Return the [x, y] coordinate for the center point of the cell that contains the specified text.  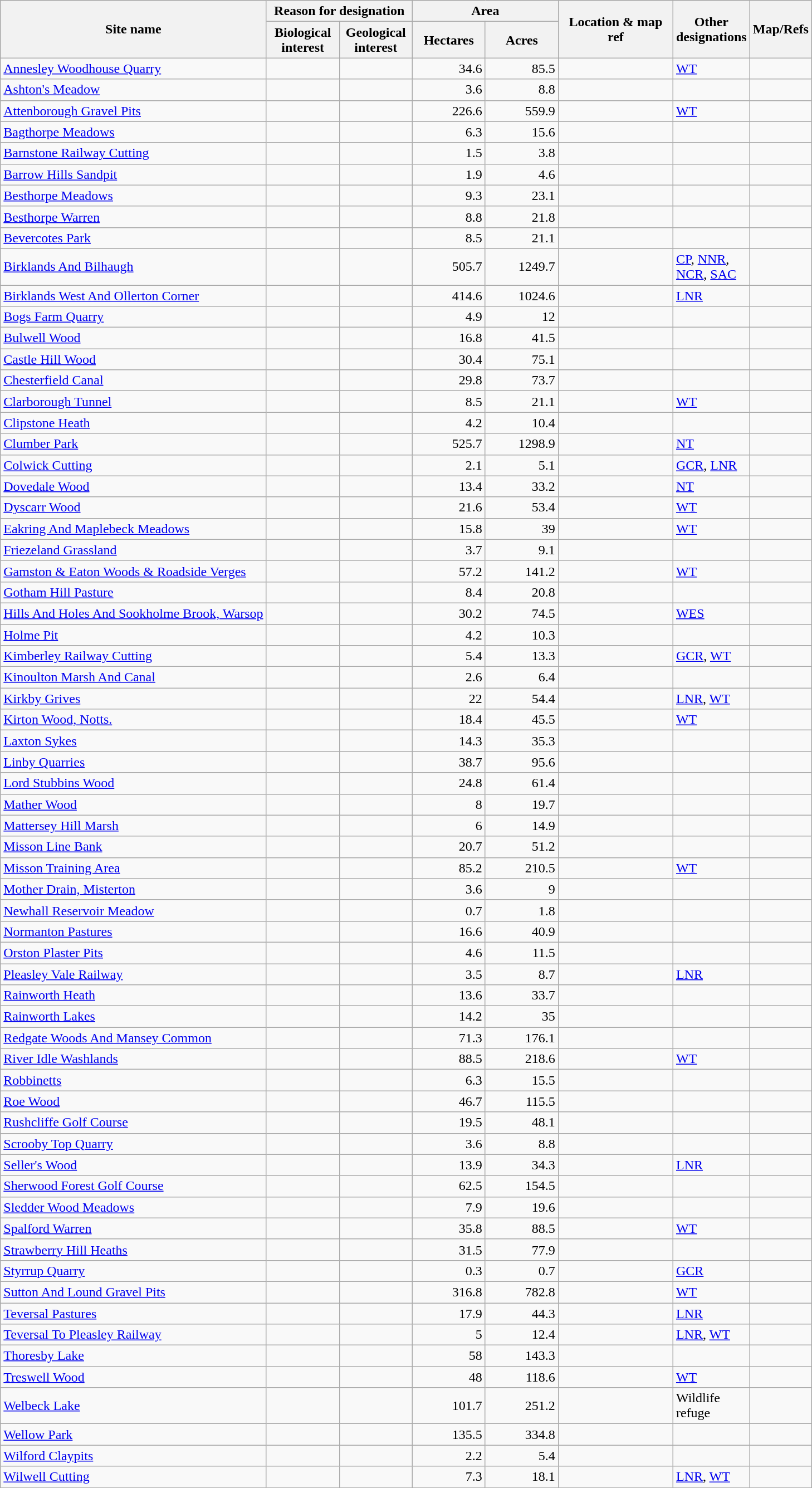
95.6 [521, 762]
Mather Wood [134, 804]
143.3 [521, 1356]
Reason for designation [339, 11]
Clumber Park [134, 444]
Sutton And Lound Gravel Pits [134, 1292]
23.1 [521, 196]
21.6 [449, 508]
30.4 [449, 359]
19.6 [521, 1207]
Wilford Claypits [134, 1456]
7.3 [449, 1477]
Scrooby Top Quarry [134, 1144]
1.9 [449, 174]
115.5 [521, 1101]
46.7 [449, 1101]
Castle Hill Wood [134, 359]
Seller's Wood [134, 1165]
Styrrup Quarry [134, 1271]
35.8 [449, 1228]
48.1 [521, 1123]
135.5 [449, 1435]
Ashton's Meadow [134, 90]
Strawberry Hill Heaths [134, 1250]
GCR, WT [711, 656]
9.1 [521, 550]
14.3 [449, 741]
Bagthorpe Meadows [134, 132]
Geological interest [375, 40]
Besthorpe Meadows [134, 196]
8.7 [521, 974]
Gotham Hill Pasture [134, 592]
1024.6 [521, 296]
Bevercotes Park [134, 238]
9.3 [449, 196]
176.1 [521, 1038]
38.7 [449, 762]
Acres [521, 40]
10.3 [521, 635]
35.3 [521, 741]
Normanton Pastures [134, 931]
Mattersey Hill Marsh [134, 826]
40.9 [521, 931]
11.5 [521, 953]
Other designations [711, 29]
18.4 [449, 720]
61.4 [521, 783]
1.8 [521, 910]
334.8 [521, 1435]
118.6 [521, 1377]
5.1 [521, 465]
Location & map ref [615, 29]
Misson Training Area [134, 868]
Kinoulton Marsh And Canal [134, 677]
48 [449, 1377]
1298.9 [521, 444]
Colwick Cutting [134, 465]
54.4 [521, 699]
Kirkby Grives [134, 699]
Birklands And Bilhaugh [134, 266]
13.9 [449, 1165]
18.1 [521, 1477]
8.4 [449, 592]
0.3 [449, 1271]
GCR [711, 1271]
141.2 [521, 571]
1.5 [449, 153]
31.5 [449, 1250]
2.2 [449, 1456]
Kimberley Railway Cutting [134, 656]
19.5 [449, 1123]
Wildlife refuge [711, 1406]
Clipstone Heath [134, 423]
6 [449, 826]
20.8 [521, 592]
210.5 [521, 868]
Treswell Wood [134, 1377]
Sledder Wood Meadows [134, 1207]
4.9 [449, 317]
Eakring And Maplebeck Meadows [134, 529]
Sherwood Forest Golf Course [134, 1186]
Welbeck Lake [134, 1406]
Rainworth Heath [134, 996]
75.1 [521, 359]
Site name [134, 29]
15.5 [521, 1080]
Wellow Park [134, 1435]
15.8 [449, 529]
Hills And Holes And Sookholme Brook, Warsop [134, 613]
17.9 [449, 1313]
44.3 [521, 1313]
Birklands West And Ollerton Corner [134, 296]
Attenborough Gravel Pits [134, 111]
85.2 [449, 868]
7.9 [449, 1207]
12.4 [521, 1335]
559.9 [521, 111]
Barrow Hills Sandpit [134, 174]
Teversal To Pleasley Railway [134, 1335]
3.7 [449, 550]
13.3 [521, 656]
Bogs Farm Quarry [134, 317]
Mother Drain, Misterton [134, 889]
3.8 [521, 153]
251.2 [521, 1406]
30.2 [449, 613]
218.6 [521, 1059]
Orston Plaster Pits [134, 953]
19.7 [521, 804]
15.6 [521, 132]
Spalford Warren [134, 1228]
WES [711, 613]
8 [449, 804]
73.7 [521, 380]
74.5 [521, 613]
2.1 [449, 465]
71.3 [449, 1038]
21.8 [521, 217]
Redgate Woods And Mansey Common [134, 1038]
Area [485, 11]
35 [521, 1017]
226.6 [449, 111]
Biological interest [303, 40]
101.7 [449, 1406]
14.9 [521, 826]
Bulwell Wood [134, 338]
13.4 [449, 486]
GCR, LNR [711, 465]
Linby Quarries [134, 762]
Dyscarr Wood [134, 508]
Rainworth Lakes [134, 1017]
Barnstone Railway Cutting [134, 153]
Pleasley Vale Railway [134, 974]
Newhall Reservoir Meadow [134, 910]
2.6 [449, 677]
CP, NNR, NCR, SAC [711, 266]
154.5 [521, 1186]
62.5 [449, 1186]
Holme Pit [134, 635]
Teversal Pastures [134, 1313]
Lord Stubbins Wood [134, 783]
Thoresby Lake [134, 1356]
20.7 [449, 847]
414.6 [449, 296]
Annesley Woodhouse Quarry [134, 69]
3.5 [449, 974]
Dovedale Wood [134, 486]
Misson Line Bank [134, 847]
57.2 [449, 571]
Map/Refs [781, 29]
Roe Wood [134, 1101]
Kirton Wood, Notts. [134, 720]
58 [449, 1356]
5 [449, 1335]
85.5 [521, 69]
Clarborough Tunnel [134, 402]
Laxton Sykes [134, 741]
53.4 [521, 508]
34.6 [449, 69]
34.3 [521, 1165]
24.8 [449, 783]
1249.7 [521, 266]
Gamston & Eaton Woods & Roadside Verges [134, 571]
41.5 [521, 338]
316.8 [449, 1292]
33.7 [521, 996]
16.6 [449, 931]
14.2 [449, 1017]
33.2 [521, 486]
River Idle Washlands [134, 1059]
Chesterfield Canal [134, 380]
10.4 [521, 423]
12 [521, 317]
Besthorpe Warren [134, 217]
13.6 [449, 996]
505.7 [449, 266]
29.8 [449, 380]
9 [521, 889]
Hectares [449, 40]
Wilwell Cutting [134, 1477]
Friezeland Grassland [134, 550]
6.4 [521, 677]
39 [521, 529]
525.7 [449, 444]
45.5 [521, 720]
782.8 [521, 1292]
51.2 [521, 847]
77.9 [521, 1250]
Robbinetts [134, 1080]
Rushcliffe Golf Course [134, 1123]
16.8 [449, 338]
22 [449, 699]
